For the text-containing cell, return its midpoint in [X, Y] coordinate format. 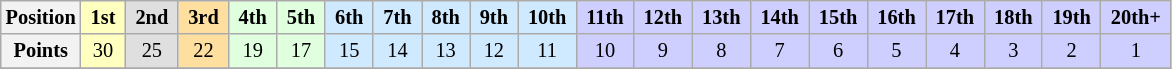
3 [1013, 51]
1st [104, 17]
5 [896, 51]
19th [1071, 17]
1 [1136, 51]
Points [41, 51]
8 [721, 51]
6th [349, 17]
11 [547, 51]
5th [301, 17]
14 [397, 51]
30 [104, 51]
17 [301, 51]
22 [203, 51]
7th [397, 17]
13 [446, 51]
13th [721, 17]
3rd [203, 17]
14th [779, 17]
19 [253, 51]
12 [494, 51]
10 [604, 51]
2nd [152, 17]
18th [1013, 17]
9th [494, 17]
4th [253, 17]
4 [955, 51]
11th [604, 17]
7 [779, 51]
20th+ [1136, 17]
15th [838, 17]
6 [838, 51]
17th [955, 17]
12th [663, 17]
25 [152, 51]
Position [41, 17]
8th [446, 17]
2 [1071, 51]
15 [349, 51]
9 [663, 51]
10th [547, 17]
16th [896, 17]
